Locate the cell with the specified text and output its (X, Y) center coordinate. 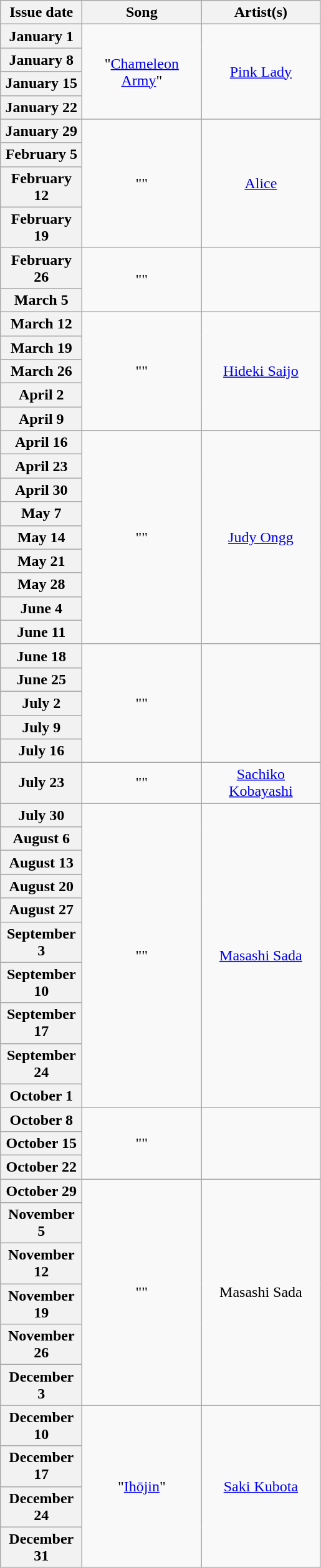
Issue date (41, 12)
August 20 (41, 886)
Judy Ongg (261, 537)
January 15 (41, 84)
November 19 (41, 1304)
February 26 (41, 268)
Artist(s) (261, 12)
March 26 (41, 371)
December 31 (41, 1547)
April 16 (41, 442)
March 12 (41, 323)
April 2 (41, 395)
July 2 (41, 703)
December 24 (41, 1507)
November 26 (41, 1345)
September 17 (41, 1023)
February 19 (41, 227)
April 23 (41, 466)
December 17 (41, 1466)
June 18 (41, 656)
May 28 (41, 585)
April 30 (41, 490)
July 30 (41, 815)
Sachiko Kobayashi (261, 783)
January 8 (41, 60)
August 27 (41, 910)
Alice (261, 183)
"Ihōjin" (142, 1486)
March 5 (41, 300)
October 29 (41, 1191)
March 19 (41, 347)
September 10 (41, 982)
January 29 (41, 131)
October 15 (41, 1143)
January 22 (41, 107)
July 16 (41, 751)
May 7 (41, 514)
Song (142, 12)
June 11 (41, 632)
August 6 (41, 839)
December 3 (41, 1385)
Saki Kubota (261, 1486)
October 8 (41, 1119)
September 3 (41, 942)
November 5 (41, 1223)
September 24 (41, 1063)
October 1 (41, 1096)
February 12 (41, 187)
October 22 (41, 1167)
Hideki Saijo (261, 371)
July 9 (41, 727)
July 23 (41, 783)
January 1 (41, 36)
December 10 (41, 1426)
"Chameleon Army" (142, 72)
June 25 (41, 679)
November 12 (41, 1264)
June 4 (41, 608)
April 9 (41, 419)
May 14 (41, 537)
August 13 (41, 863)
Pink Lady (261, 72)
February 5 (41, 155)
May 21 (41, 561)
